Pinpoint the cell where the given text exists, returning its (x, y) midpoint coordinate. 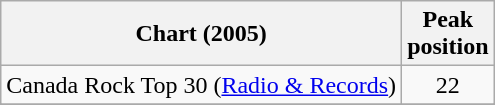
Canada Rock Top 30 (Radio & Records) (202, 85)
Peakposition (448, 34)
Chart (2005) (202, 34)
22 (448, 85)
